Identify which cell holds the provided text, then report its [X, Y] central coordinate. 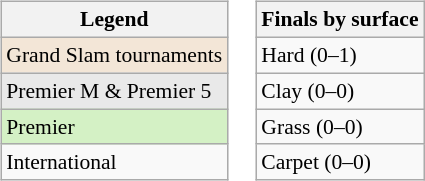
International [114, 162]
Premier [114, 127]
Grand Slam tournaments [114, 55]
Premier M & Premier 5 [114, 91]
Finals by surface [340, 20]
Legend [114, 20]
Carpet (0–0) [340, 162]
Clay (0–0) [340, 91]
Hard (0–1) [340, 55]
Grass (0–0) [340, 127]
